Output the [X, Y] coordinate of the center of the cell containing the given text.  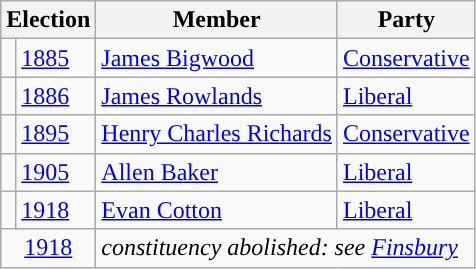
Evan Cotton [217, 210]
Allen Baker [217, 172]
James Bigwood [217, 58]
1905 [56, 172]
Election [48, 20]
Member [217, 20]
1895 [56, 134]
James Rowlands [217, 96]
Party [406, 20]
constituency abolished: see Finsbury [286, 248]
Henry Charles Richards [217, 134]
1885 [56, 58]
1886 [56, 96]
